From the cell containing the given text, extract its center point as (X, Y) coordinate. 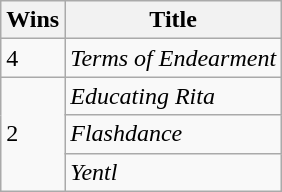
Yentl (174, 172)
4 (33, 58)
Educating Rita (174, 96)
Title (174, 20)
Terms of Endearment (174, 58)
Wins (33, 20)
2 (33, 134)
Flashdance (174, 134)
